Provide the [x, y] coordinate of the cell's center where the given text is located.  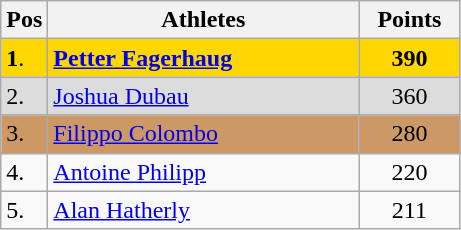
1. [24, 58]
390 [410, 58]
Antoine Philipp [204, 172]
280 [410, 134]
360 [410, 96]
2. [24, 96]
Filippo Colombo [204, 134]
Alan Hatherly [204, 210]
5. [24, 210]
Pos [24, 20]
Joshua Dubau [204, 96]
Petter Fagerhaug [204, 58]
Athletes [204, 20]
Points [410, 20]
220 [410, 172]
211 [410, 210]
4. [24, 172]
3. [24, 134]
